Determine the (x, y) coordinate at the center of the cell enclosing the given text.  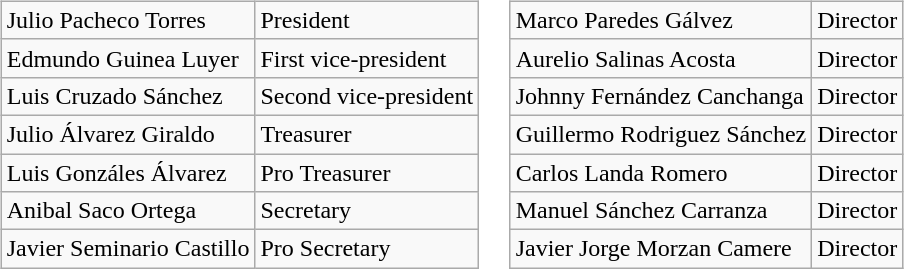
Carlos Landa Romero (661, 173)
First vice-president (367, 58)
Second vice-president (367, 96)
Anibal Saco Ortega (128, 211)
Luis Gonzáles Álvarez (128, 173)
Javier Jorge Morzan Camere (661, 249)
Javier Seminario Castillo (128, 249)
President (367, 20)
Luis Cruzado Sánchez (128, 96)
Guillermo Rodriguez Sánchez (661, 134)
Marco Paredes Gálvez (661, 20)
Pro Treasurer (367, 173)
Julio Álvarez Giraldo (128, 134)
Pro Secretary (367, 249)
Secretary (367, 211)
Treasurer (367, 134)
Manuel Sánchez Carranza (661, 211)
Aurelio Salinas Acosta (661, 58)
Julio Pacheco Torres (128, 20)
Johnny Fernández Canchanga (661, 96)
Edmundo Guinea Luyer (128, 58)
